Locate the cell with the specified text and output its (x, y) center coordinate. 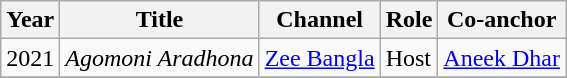
Host (409, 58)
Year (30, 20)
Title (160, 20)
Agomoni Aradhona (160, 58)
Aneek Dhar (502, 58)
Zee Bangla (320, 58)
Role (409, 20)
Channel (320, 20)
Co-anchor (502, 20)
2021 (30, 58)
